For the text-containing cell, return its midpoint in [X, Y] coordinate format. 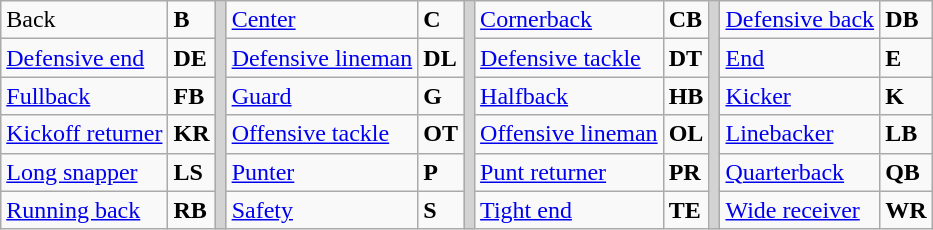
Punter [322, 172]
G [441, 96]
Offensive tackle [322, 134]
Guard [322, 96]
End [800, 58]
B [192, 20]
E [906, 58]
Defensive end [84, 58]
Linebacker [800, 134]
LS [192, 172]
RB [192, 210]
Tight end [570, 210]
Halfback [570, 96]
Safety [322, 210]
CB [686, 20]
OT [441, 134]
Kickoff returner [84, 134]
Long snapper [84, 172]
S [441, 210]
Defensive lineman [322, 58]
Offensive lineman [570, 134]
DE [192, 58]
PR [686, 172]
Quarterback [800, 172]
Center [322, 20]
LB [906, 134]
C [441, 20]
WR [906, 210]
QB [906, 172]
Back [84, 20]
FB [192, 96]
P [441, 172]
DB [906, 20]
Kicker [800, 96]
Defensive back [800, 20]
TE [686, 210]
HB [686, 96]
OL [686, 134]
Running back [84, 210]
Wide receiver [800, 210]
Fullback [84, 96]
DL [441, 58]
DT [686, 58]
KR [192, 134]
Defensive tackle [570, 58]
Punt returner [570, 172]
Cornerback [570, 20]
K [906, 96]
